Provide the [X, Y] coordinate of the cell's center where the given text is located.  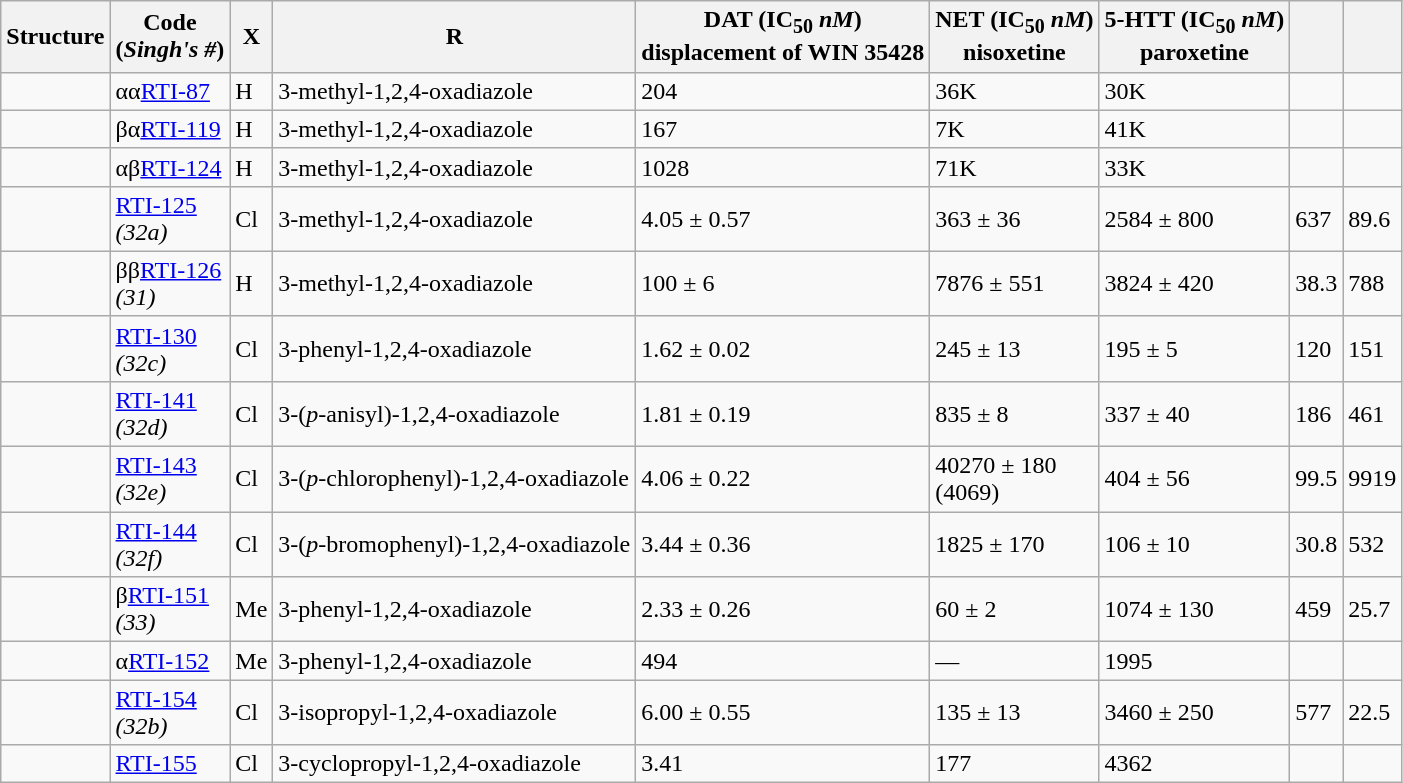
4.06 ± 0.22 [783, 480]
135 ± 13 [1014, 712]
2.33 ± 0.26 [783, 610]
βαRTI-119 [170, 129]
Structure [56, 36]
RTI-141 (32d) [170, 414]
532 [1372, 544]
363 ± 36 [1014, 218]
99.5 [1316, 480]
245 ± 13 [1014, 348]
404 ± 56 [1194, 480]
RTI-155 [170, 764]
106 ± 10 [1194, 544]
X [252, 36]
βRTI-151 (33) [170, 610]
2584 ± 800 [1194, 218]
167 [783, 129]
3.41 [783, 764]
— [1014, 661]
RTI-125(32a) [170, 218]
3824 ± 420 [1194, 284]
1995 [1194, 661]
RTI-143(32e) [170, 480]
461 [1372, 414]
33K [1194, 167]
6.00 ± 0.55 [783, 712]
30K [1194, 91]
494 [783, 661]
R [454, 36]
120 [1316, 348]
ααRTI-87 [170, 91]
186 [1316, 414]
1028 [783, 167]
100 ± 6 [783, 284]
αRTI-152 [170, 661]
1825 ± 170 [1014, 544]
5-HTT (IC50 nM)paroxetine [1194, 36]
637 [1316, 218]
RTI-154(32b) [170, 712]
89.6 [1372, 218]
1.62 ± 0.02 [783, 348]
αβRTI-124 [170, 167]
337 ± 40 [1194, 414]
RTI-130(32c) [170, 348]
577 [1316, 712]
3-(p-bromophenyl)-1,2,4-oxadiazole [454, 544]
30.8 [1316, 544]
177 [1014, 764]
195 ± 5 [1194, 348]
60 ± 2 [1014, 610]
RTI-144 (32f) [170, 544]
3-cyclopropyl-1,2,4-oxadiazole [454, 764]
1.81 ± 0.19 [783, 414]
7K [1014, 129]
3-isopropyl-1,2,4-oxadiazole [454, 712]
25.7 [1372, 610]
7876 ± 551 [1014, 284]
835 ± 8 [1014, 414]
204 [783, 91]
3-(p-chlorophenyl)-1,2,4-oxadiazole [454, 480]
71K [1014, 167]
Code(Singh's #) [170, 36]
22.5 [1372, 712]
151 [1372, 348]
DAT (IC50 nM)displacement of WIN 35428 [783, 36]
38.3 [1316, 284]
788 [1372, 284]
4362 [1194, 764]
9919 [1372, 480]
3460 ± 250 [1194, 712]
36K [1014, 91]
4.05 ± 0.57 [783, 218]
3.44 ± 0.36 [783, 544]
NET (IC50 nM)nisoxetine [1014, 36]
459 [1316, 610]
3-(p-anisyl)-1,2,4-oxadiazole [454, 414]
41K [1194, 129]
1074 ± 130 [1194, 610]
ββRTI-126(31) [170, 284]
40270 ± 180(4069) [1014, 480]
